Find where the given text appears and provide that cell's center as [x, y] coordinate. 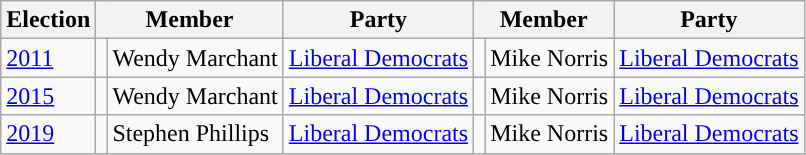
Stephen Phillips [195, 134]
Election [48, 20]
2015 [48, 96]
2011 [48, 58]
2019 [48, 134]
